Search for the cell housing the specified text and yield its [X, Y] center coordinate. 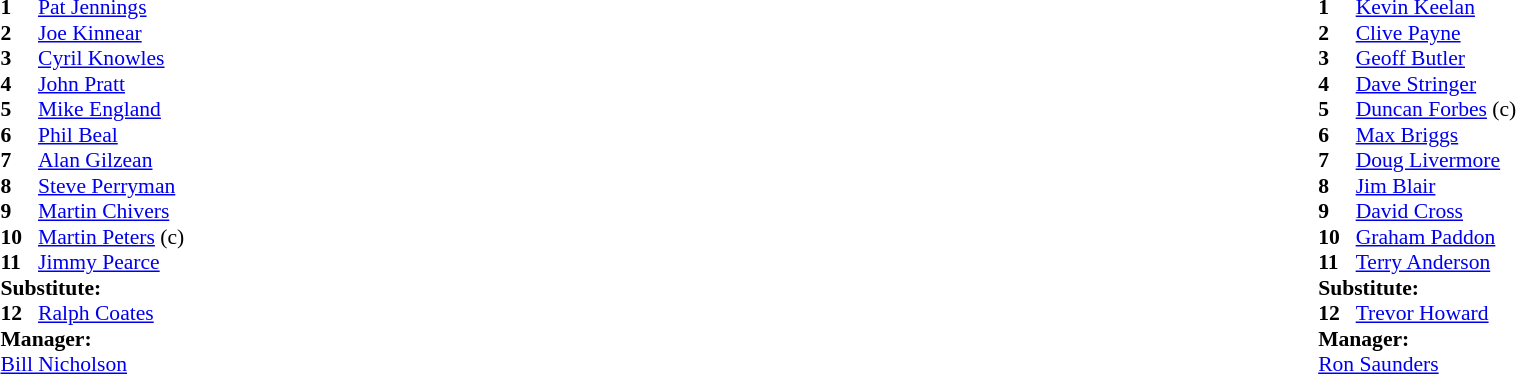
Martin Peters (c) [111, 237]
Martin Chivers [111, 211]
Phil Beal [111, 135]
Cyril Knowles [111, 59]
Alan Gilzean [111, 161]
Steve Perryman [111, 186]
Joe Kinnear [111, 33]
Jimmy Pearce [111, 263]
Mike England [111, 109]
John Pratt [111, 84]
Ralph Coates [111, 313]
